From the cell containing the given text, extract its center point as [x, y] coordinate. 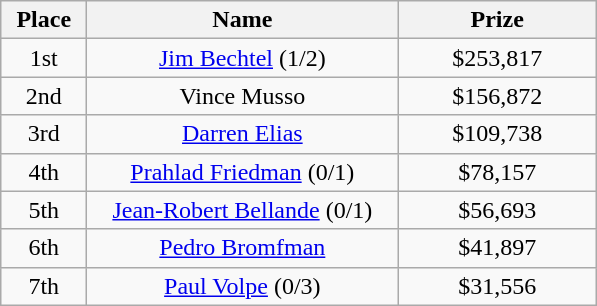
4th [44, 172]
$31,556 [498, 286]
$109,738 [498, 134]
3rd [44, 134]
Darren Elias [242, 134]
Prahlad Friedman (0/1) [242, 172]
2nd [44, 96]
$78,157 [498, 172]
7th [44, 286]
5th [44, 210]
Jean-Robert Bellande (0/1) [242, 210]
Name [242, 20]
$41,897 [498, 248]
Paul Volpe (0/3) [242, 286]
$253,817 [498, 58]
1st [44, 58]
Jim Bechtel (1/2) [242, 58]
Prize [498, 20]
$56,693 [498, 210]
Vince Musso [242, 96]
6th [44, 248]
Place [44, 20]
$156,872 [498, 96]
Pedro Bromfman [242, 248]
